From the cell containing the given text, extract its center point as [x, y] coordinate. 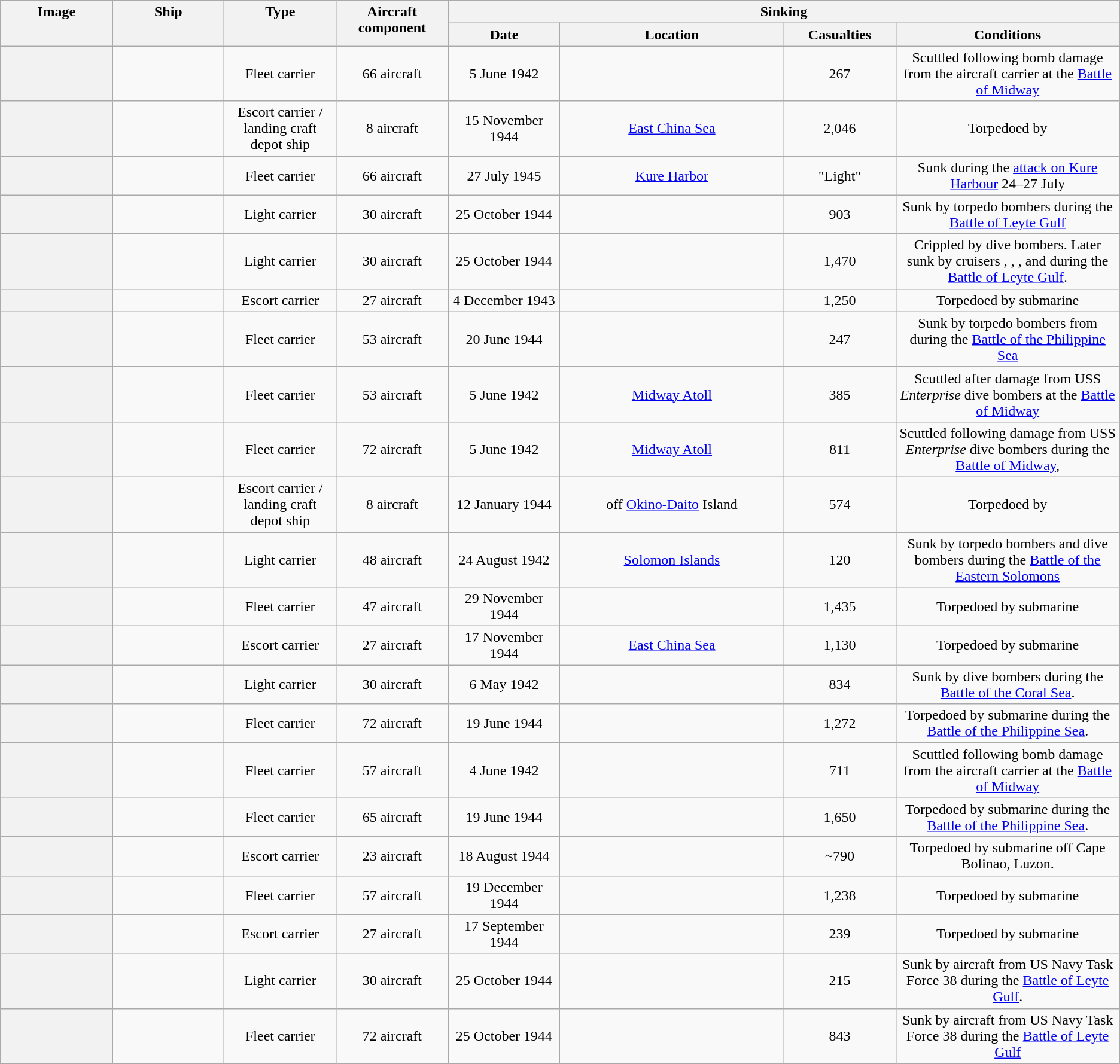
Ship [169, 23]
903 [840, 214]
~790 [840, 856]
Kure Harbor [672, 176]
Sunk by torpedo bombers during the Battle of Leyte Gulf [1008, 214]
1,470 [840, 261]
Sunk by torpedo bombers and dive bombers during the Battle of the Eastern Solomons [1008, 560]
17 September 1944 [504, 934]
239 [840, 934]
Sunk by dive bombers during the Battle of the Coral Sea. [1008, 684]
247 [840, 339]
Scuttled after damage from USS Enterprise dive bombers at the Battle of Midway [1008, 394]
18 August 1944 [504, 856]
1,250 [840, 300]
1,238 [840, 895]
Sunk during the attack on Kure Harbour 24–27 July [1008, 176]
267 [840, 74]
Crippled by dive bombers. Later sunk by cruisers , , , and during the Battle of Leyte Gulf. [1008, 261]
12 January 1944 [504, 504]
15 November 1944 [504, 129]
4 June 1942 [504, 770]
off Okino-Daito Island [672, 504]
6 May 1942 [504, 684]
Aircraft component [392, 23]
Sunk by aircraft from US Navy Task Force 38 during the Battle of Leyte Gulf [1008, 1036]
Date [504, 35]
Sinking [784, 12]
19 December 1944 [504, 895]
27 July 1945 [504, 176]
17 November 1944 [504, 646]
23 aircraft [392, 856]
Solomon Islands [672, 560]
1,272 [840, 724]
711 [840, 770]
Torpedoed by submarine off Cape Bolinao, Luzon. [1008, 856]
Location [672, 35]
Conditions [1008, 35]
1,435 [840, 606]
385 [840, 394]
4 December 1943 [504, 300]
Casualties [840, 35]
Sunk by torpedo bombers from during the Battle of the Philippine Sea [1008, 339]
2,046 [840, 129]
65 aircraft [392, 817]
834 [840, 684]
20 June 1944 [504, 339]
1,130 [840, 646]
Sunk by aircraft from US Navy Task Force 38 during the Battle of Leyte Gulf. [1008, 981]
Image [56, 23]
120 [840, 560]
843 [840, 1036]
48 aircraft [392, 560]
811 [840, 449]
574 [840, 504]
Scuttled following damage from USS Enterprise dive bombers during the Battle of Midway, [1008, 449]
24 August 1942 [504, 560]
1,650 [840, 817]
47 aircraft [392, 606]
Type [280, 23]
"Light" [840, 176]
215 [840, 981]
29 November 1944 [504, 606]
